Provide the (x, y) coordinate of the cell's center where the given text is located.  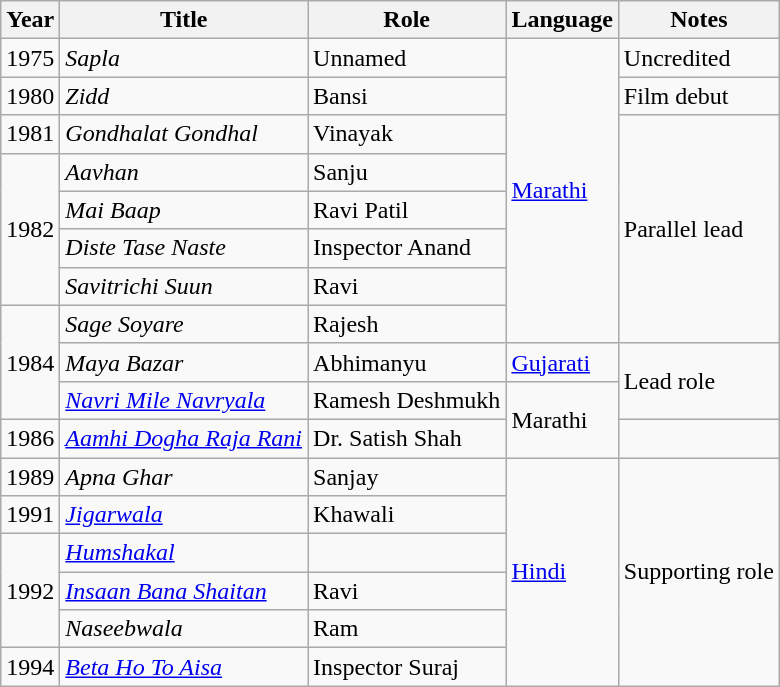
1984 (30, 362)
1975 (30, 58)
Maya Bazar (184, 362)
1981 (30, 134)
Ramesh Deshmukh (407, 400)
Savitrichi Suun (184, 286)
Gondhalat Gondhal (184, 134)
Sanjay (407, 477)
1991 (30, 515)
Abhimanyu (407, 362)
Hindi (562, 572)
Title (184, 20)
Sanju (407, 172)
Naseebwala (184, 629)
Navri Mile Navryala (184, 400)
Aavhan (184, 172)
Unnamed (407, 58)
1982 (30, 229)
Dr. Satish Shah (407, 438)
Jigarwala (184, 515)
1980 (30, 96)
1992 (30, 591)
Sapla (184, 58)
Sage Soyare (184, 324)
Inspector Suraj (407, 667)
Supporting role (698, 572)
Role (407, 20)
Inspector Anand (407, 248)
1986 (30, 438)
Bansi (407, 96)
Film debut (698, 96)
Gujarati (562, 362)
Notes (698, 20)
Parallel lead (698, 229)
Diste Tase Naste (184, 248)
Vinayak (407, 134)
Ravi Patil (407, 210)
Khawali (407, 515)
Aamhi Dogha Raja Rani (184, 438)
Lead role (698, 381)
Apna Ghar (184, 477)
Uncredited (698, 58)
Language (562, 20)
Mai Baap (184, 210)
Ram (407, 629)
Zidd (184, 96)
Rajesh (407, 324)
Year (30, 20)
1989 (30, 477)
Insaan Bana Shaitan (184, 591)
Humshakal (184, 553)
1994 (30, 667)
Beta Ho To Aisa (184, 667)
